Provide the (x, y) coordinate of the cell's center where the given text is located.  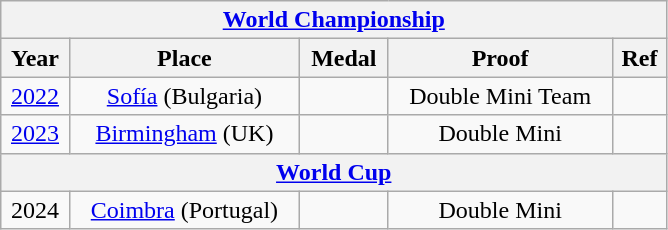
Proof (500, 58)
World Championship (334, 20)
Ref (640, 58)
Birmingham (UK) (184, 134)
Sofía (Bulgaria) (184, 96)
2023 (36, 134)
World Cup (334, 172)
2024 (36, 210)
Medal (344, 58)
Year (36, 58)
Double Mini Team (500, 96)
Place (184, 58)
Coimbra (Portugal) (184, 210)
2022 (36, 96)
